Output the (x, y) coordinate of the center of the cell containing the given text.  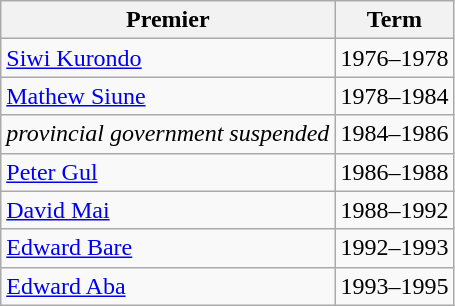
David Mai (168, 210)
1986–1988 (394, 172)
1992–1993 (394, 248)
Peter Gul (168, 172)
1976–1978 (394, 58)
Edward Bare (168, 248)
1993–1995 (394, 286)
1984–1986 (394, 134)
Edward Aba (168, 286)
1978–1984 (394, 96)
1988–1992 (394, 210)
Premier (168, 20)
Siwi Kurondo (168, 58)
Term (394, 20)
Mathew Siune (168, 96)
provincial government suspended (168, 134)
